Extract the [X, Y] coordinate from the center of the cell holding the provided text.  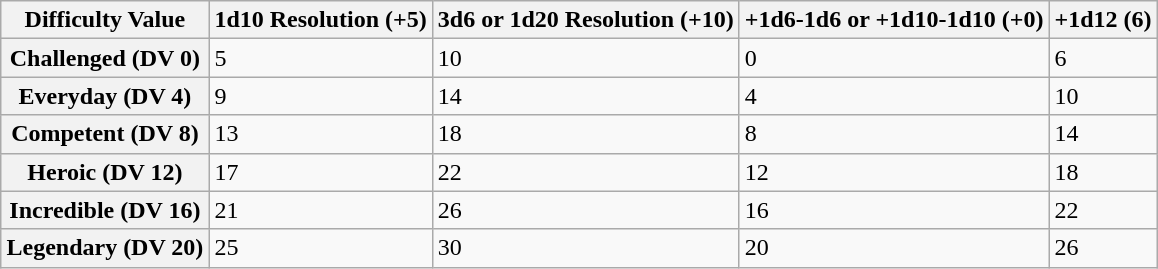
Difficulty Value [105, 20]
25 [320, 248]
3d6 or 1d20 Resolution (+10) [586, 20]
17 [320, 172]
8 [894, 134]
5 [320, 58]
21 [320, 210]
+1d6-1d6 or +1d10-1d10 (+0) [894, 20]
13 [320, 134]
30 [586, 248]
1d10 Resolution (+5) [320, 20]
6 [1103, 58]
Competent (DV 8) [105, 134]
9 [320, 96]
Heroic (DV 12) [105, 172]
12 [894, 172]
20 [894, 248]
4 [894, 96]
0 [894, 58]
+1d12 (6) [1103, 20]
Challenged (DV 0) [105, 58]
Everyday (DV 4) [105, 96]
16 [894, 210]
Legendary (DV 20) [105, 248]
Incredible (DV 16) [105, 210]
